Scan for the cell matching the given text and deliver its [x, y] coordinate at center. 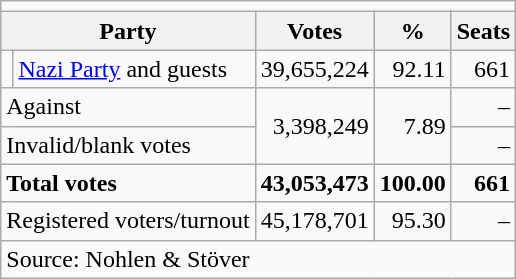
3,398,249 [314, 126]
Nazi Party and guests [134, 69]
Votes [314, 31]
95.30 [412, 221]
Against [128, 107]
Total votes [128, 183]
43,053,473 [314, 183]
100.00 [412, 183]
45,178,701 [314, 221]
Invalid/blank votes [128, 145]
Registered voters/turnout [128, 221]
39,655,224 [314, 69]
% [412, 31]
7.89 [412, 126]
Source: Nohlen & Stöver [258, 259]
Seats [483, 31]
Party [128, 31]
92.11 [412, 69]
